Detect which cell encompasses the target text, then output its (x, y) center coordinate. 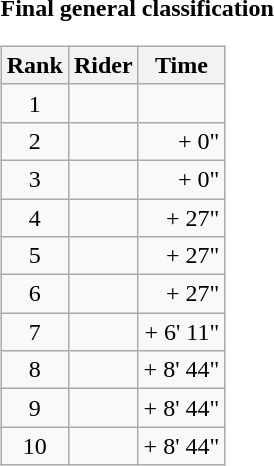
2 (34, 141)
7 (34, 332)
10 (34, 446)
Rank (34, 65)
5 (34, 256)
8 (34, 370)
1 (34, 103)
6 (34, 294)
3 (34, 179)
Rider (103, 65)
4 (34, 217)
Time (182, 65)
+ 6' 11" (182, 332)
9 (34, 408)
